Capture the cell that displays the provided text and extract its (x, y) central coordinate. 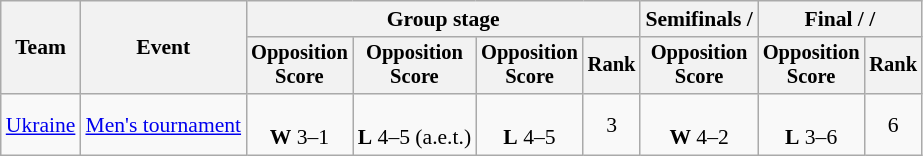
L 4–5 (530, 124)
W 4–2 (698, 124)
Group stage (443, 19)
L 3–6 (812, 124)
L 4–5 (a.e.t.) (414, 124)
Team (41, 48)
Ukraine (41, 124)
6 (893, 124)
3 (612, 124)
Final / / (840, 19)
Men's tournament (163, 124)
W 3–1 (300, 124)
Event (163, 48)
Semifinals / (698, 19)
